Return [x, y] of the center of cell containing provided text 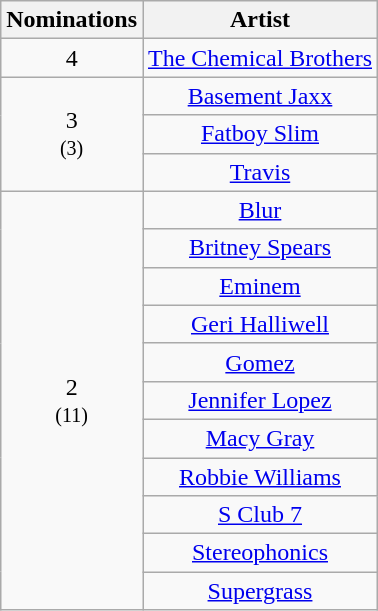
S Club 7 [260, 515]
Nominations [72, 20]
Jennifer Lopez [260, 400]
Basement Jaxx [260, 96]
Supergrass [260, 591]
Eminem [260, 286]
Blur [260, 210]
The Chemical Brothers [260, 58]
Gomez [260, 362]
Geri Halliwell [260, 324]
Stereophonics [260, 553]
2(11) [72, 400]
Macy Gray [260, 438]
Fatboy Slim [260, 134]
Travis [260, 172]
Robbie Williams [260, 477]
3(3) [72, 134]
Artist [260, 20]
4 [72, 58]
Britney Spears [260, 248]
